Identify which cell holds the provided text, then report its [X, Y] central coordinate. 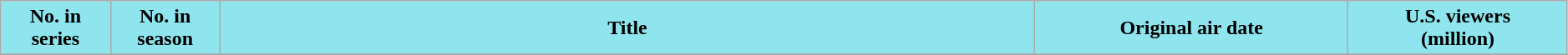
Original air date [1191, 28]
No. inseries [55, 28]
No. inseason [165, 28]
Title [627, 28]
U.S. viewers(million) [1459, 28]
